Return [x, y] of the center of cell containing provided text 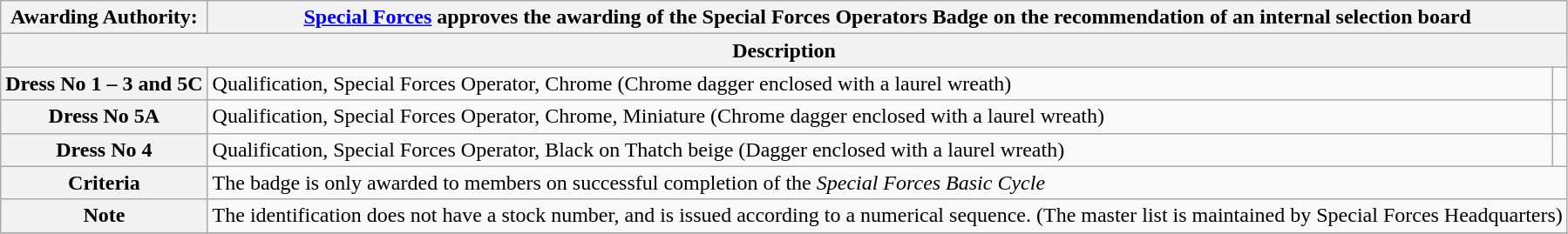
Criteria [105, 183]
Note [105, 216]
Qualification, Special Forces Operator, Chrome, Miniature (Chrome dagger enclosed with a laurel wreath) [880, 117]
The badge is only awarded to members on successful completion of the Special Forces Basic Cycle [887, 183]
Dress No 4 [105, 150]
Qualification, Special Forces Operator, Chrome (Chrome dagger enclosed with a laurel wreath) [880, 84]
Special Forces approves the awarding of the Special Forces Operators Badge on the recommendation of an internal selection board [887, 17]
Qualification, Special Forces Operator, Black on Thatch beige (Dagger enclosed with a laurel wreath) [880, 150]
Dress No 5A [105, 117]
Description [784, 50]
Dress No 1 – 3 and 5C [105, 84]
Awarding Authority: [105, 17]
